For the text-containing cell, return its midpoint in (X, Y) coordinate format. 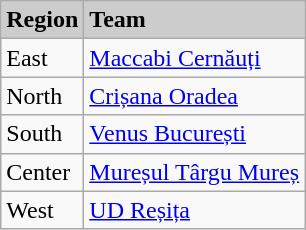
East (42, 58)
Center (42, 172)
West (42, 210)
UD Reșița (194, 210)
North (42, 96)
South (42, 134)
Region (42, 20)
Maccabi Cernăuți (194, 58)
Crișana Oradea (194, 96)
Venus București (194, 134)
Mureșul Târgu Mureș (194, 172)
Team (194, 20)
